From the cell containing the given text, extract its center point as [X, Y] coordinate. 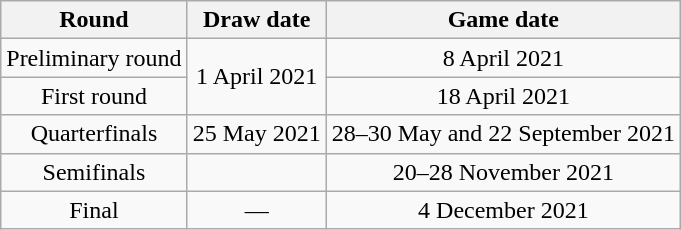
Draw date [256, 20]
8 April 2021 [503, 58]
First round [94, 96]
20–28 November 2021 [503, 172]
18 April 2021 [503, 96]
25 May 2021 [256, 134]
— [256, 210]
Round [94, 20]
1 April 2021 [256, 77]
Preliminary round [94, 58]
4 December 2021 [503, 210]
Semifinals [94, 172]
Final [94, 210]
Quarterfinals [94, 134]
Game date [503, 20]
28–30 May and 22 September 2021 [503, 134]
